Identify which cell holds the provided text, then report its [x, y] central coordinate. 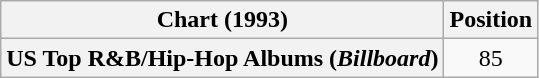
US Top R&B/Hip-Hop Albums (Billboard) [222, 58]
85 [491, 58]
Chart (1993) [222, 20]
Position [491, 20]
